Capture the cell that displays the provided text and extract its (X, Y) central coordinate. 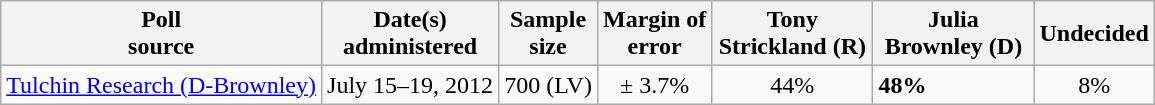
TonyStrickland (R) (792, 34)
Date(s)administered (410, 34)
Tulchin Research (D-Brownley) (162, 85)
Margin oferror (654, 34)
44% (792, 85)
700 (LV) (548, 85)
± 3.7% (654, 85)
Pollsource (162, 34)
Samplesize (548, 34)
July 15–19, 2012 (410, 85)
48% (954, 85)
JuliaBrownley (D) (954, 34)
8% (1094, 85)
Undecided (1094, 34)
